Output the [x, y] coordinate of the center of the cell containing the given text.  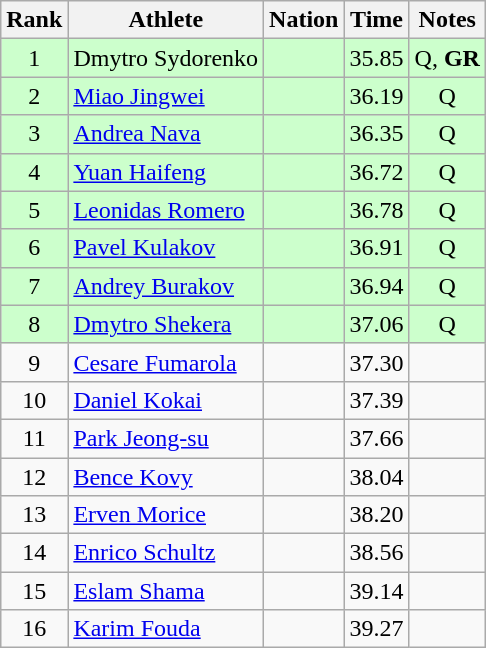
15 [34, 591]
Andrea Nava [166, 134]
3 [34, 134]
4 [34, 172]
36.94 [376, 286]
Yuan Haifeng [166, 172]
Miao Jingwei [166, 96]
14 [34, 553]
Karim Fouda [166, 629]
Notes [447, 20]
36.19 [376, 96]
35.85 [376, 58]
5 [34, 210]
Enrico Schultz [166, 553]
Dmytro Sydorenko [166, 58]
1 [34, 58]
36.78 [376, 210]
Athlete [166, 20]
37.66 [376, 438]
Nation [304, 20]
12 [34, 477]
Daniel Kokai [166, 400]
Time [376, 20]
Andrey Burakov [166, 286]
11 [34, 438]
Q, GR [447, 58]
13 [34, 515]
39.14 [376, 591]
10 [34, 400]
38.56 [376, 553]
Eslam Shama [166, 591]
Pavel Kulakov [166, 248]
38.20 [376, 515]
8 [34, 324]
9 [34, 362]
7 [34, 286]
16 [34, 629]
Rank [34, 20]
6 [34, 248]
Cesare Fumarola [166, 362]
36.91 [376, 248]
36.72 [376, 172]
Leonidas Romero [166, 210]
2 [34, 96]
39.27 [376, 629]
Dmytro Shekera [166, 324]
38.04 [376, 477]
37.06 [376, 324]
37.30 [376, 362]
Erven Morice [166, 515]
37.39 [376, 400]
Park Jeong-su [166, 438]
Bence Kovy [166, 477]
36.35 [376, 134]
